Search for the cell housing the specified text and yield its (x, y) center coordinate. 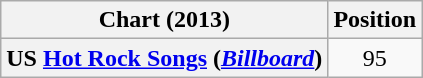
US Hot Rock Songs (Billboard) (164, 58)
Chart (2013) (164, 20)
Position (375, 20)
95 (375, 58)
